Find where the given text appears and provide that cell's center as (X, Y) coordinate. 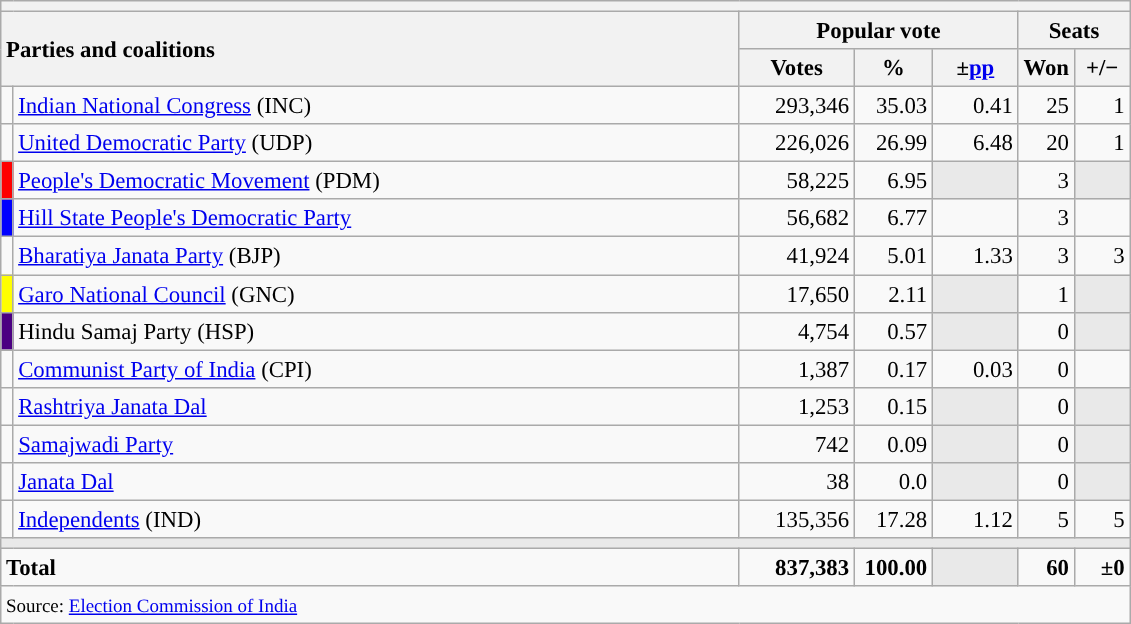
1,387 (797, 369)
Independents (IND) (376, 519)
0.0 (893, 482)
226,026 (797, 143)
56,682 (797, 219)
4,754 (797, 331)
5.01 (893, 256)
35.03 (893, 106)
6.95 (893, 181)
Indian National Congress (INC) (376, 106)
1.12 (976, 519)
0.03 (976, 369)
25 (1046, 106)
Garo National Council (GNC) (376, 294)
Janata Dal (376, 482)
2.11 (893, 294)
0.09 (893, 444)
1.33 (976, 256)
41,924 (797, 256)
0.15 (893, 406)
Bharatiya Janata Party (BJP) (376, 256)
17.28 (893, 519)
837,383 (797, 567)
Parties and coalitions (370, 50)
Votes (797, 68)
Popular vote (878, 31)
20 (1046, 143)
+/− (1102, 68)
0.41 (976, 106)
United Democratic Party (UDP) (376, 143)
0.17 (893, 369)
Hindu Samaj Party (HSP) (376, 331)
60 (1046, 567)
0.57 (893, 331)
17,650 (797, 294)
135,356 (797, 519)
26.99 (893, 143)
Source: Election Commission of India (566, 605)
Seats (1074, 31)
±0 (1102, 567)
Won (1046, 68)
6.77 (893, 219)
100.00 (893, 567)
38 (797, 482)
58,225 (797, 181)
742 (797, 444)
±pp (976, 68)
Hill State People's Democratic Party (376, 219)
% (893, 68)
People's Democratic Movement (PDM) (376, 181)
Rashtriya Janata Dal (376, 406)
Communist Party of India (CPI) (376, 369)
293,346 (797, 106)
Samajwadi Party (376, 444)
Total (370, 567)
1,253 (797, 406)
6.48 (976, 143)
